Extract the (X, Y) coordinate from the center of the cell holding the provided text.  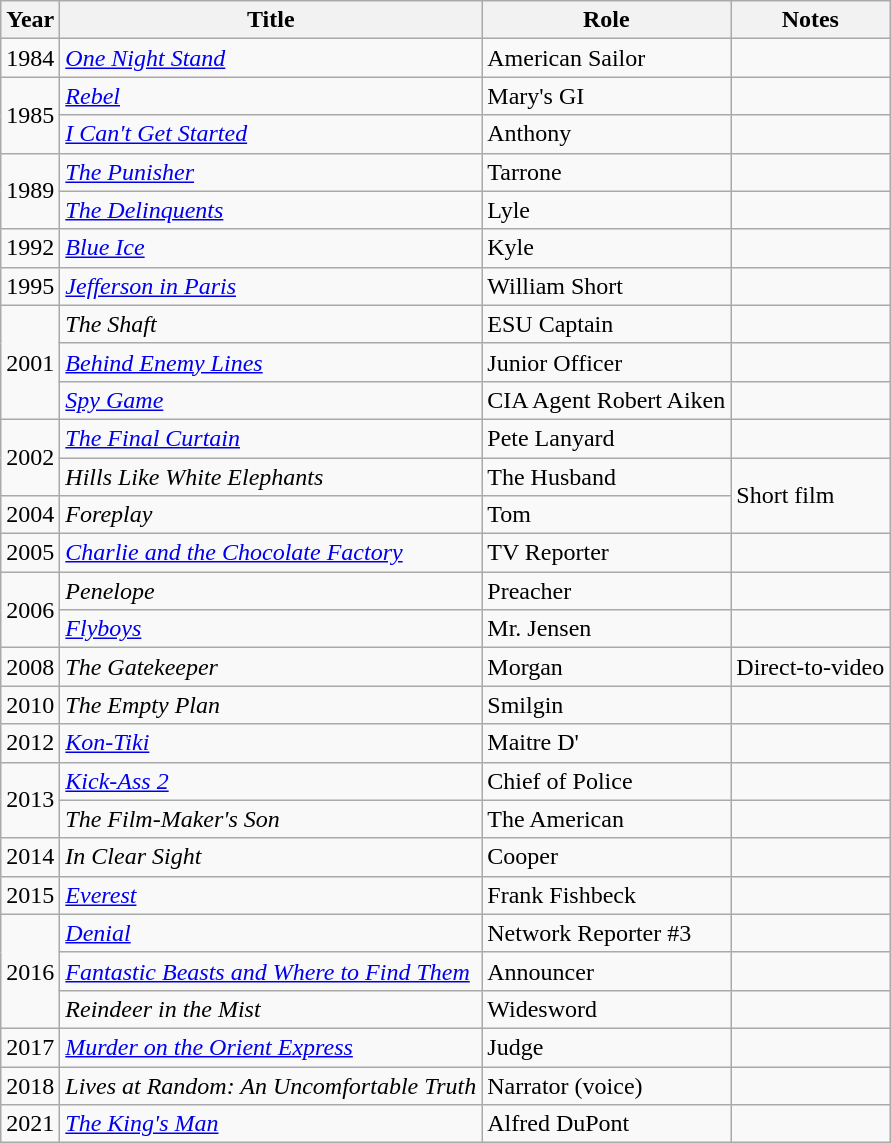
2012 (30, 743)
Short film (810, 496)
Role (606, 20)
1985 (30, 115)
2021 (30, 1124)
The Empty Plan (271, 705)
Flyboys (271, 629)
Morgan (606, 667)
Mary's GI (606, 96)
2014 (30, 857)
1995 (30, 286)
ESU Captain (606, 324)
1984 (30, 58)
Tom (606, 515)
Notes (810, 20)
Direct-to-video (810, 667)
Foreplay (271, 515)
2008 (30, 667)
2004 (30, 515)
Judge (606, 1047)
2017 (30, 1047)
2015 (30, 895)
Kick-Ass 2 (271, 781)
Anthony (606, 134)
2006 (30, 610)
2001 (30, 362)
Announcer (606, 971)
2005 (30, 553)
Lives at Random: An Uncomfortable Truth (271, 1085)
Year (30, 20)
Junior Officer (606, 362)
The Gatekeeper (271, 667)
Kon-Tiki (271, 743)
The Delinquents (271, 210)
Behind Enemy Lines (271, 362)
Denial (271, 933)
The Punisher (271, 172)
Tarrone (606, 172)
2010 (30, 705)
Pete Lanyard (606, 438)
Chief of Police (606, 781)
Frank Fishbeck (606, 895)
2013 (30, 800)
Blue Ice (271, 248)
2002 (30, 457)
Alfred DuPont (606, 1124)
The American (606, 819)
Hills Like White Elephants (271, 477)
1992 (30, 248)
I Can't Get Started (271, 134)
Penelope (271, 591)
Charlie and the Chocolate Factory (271, 553)
Murder on the Orient Express (271, 1047)
Lyle (606, 210)
Smilgin (606, 705)
Jefferson in Paris (271, 286)
CIA Agent Robert Aiken (606, 400)
Spy Game (271, 400)
Reindeer in the Mist (271, 1009)
Kyle (606, 248)
The King's Man (271, 1124)
Fantastic Beasts and Where to Find Them (271, 971)
Network Reporter #3 (606, 933)
Maitre D' (606, 743)
The Final Curtain (271, 438)
American Sailor (606, 58)
The Husband (606, 477)
William Short (606, 286)
2018 (30, 1085)
Cooper (606, 857)
Mr. Jensen (606, 629)
Narrator (voice) (606, 1085)
The Film-Maker's Son (271, 819)
Widesword (606, 1009)
Rebel (271, 96)
Preacher (606, 591)
2016 (30, 971)
One Night Stand (271, 58)
Title (271, 20)
Everest (271, 895)
In Clear Sight (271, 857)
1989 (30, 191)
TV Reporter (606, 553)
The Shaft (271, 324)
